Output the (X, Y) coordinate of the center of the cell containing the given text.  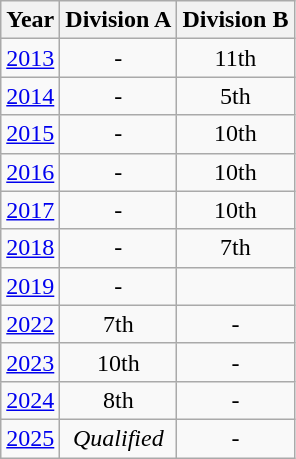
2023 (30, 362)
2019 (30, 286)
2022 (30, 324)
2018 (30, 248)
Division A (118, 20)
5th (236, 96)
2014 (30, 96)
11th (236, 58)
2025 (30, 438)
Division B (236, 20)
Year (30, 20)
Qualified (118, 438)
2024 (30, 400)
2015 (30, 134)
2017 (30, 210)
8th (118, 400)
2016 (30, 172)
2013 (30, 58)
